Output the [X, Y] coordinate of the center of the cell containing the given text.  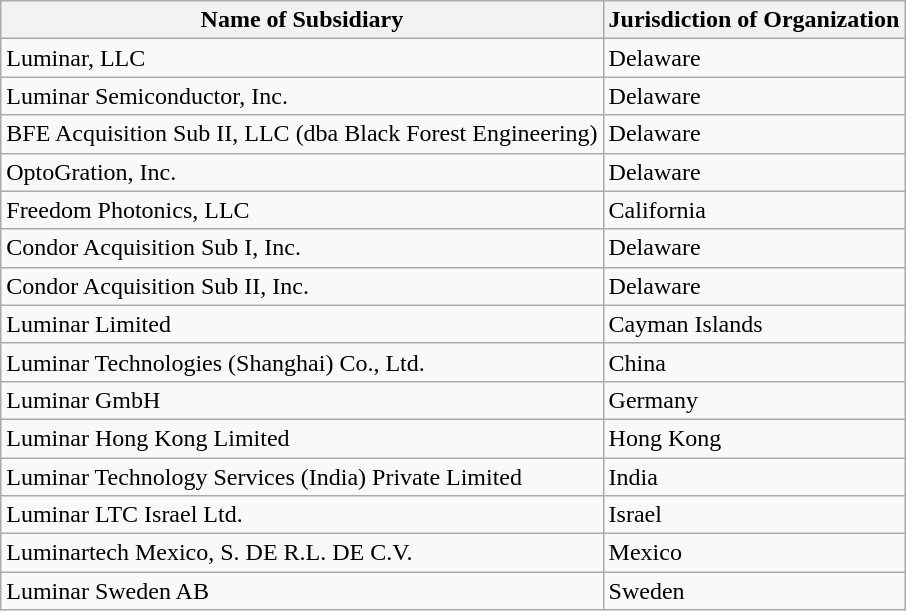
Luminartech Mexico, S. DE R.L. DE C.V. [302, 553]
Luminar Technology Services (India) Private Limited [302, 477]
Luminar Technologies (Shanghai) Co., Ltd. [302, 362]
Israel [754, 515]
Mexico [754, 553]
Germany [754, 400]
Luminar LTC Israel Ltd. [302, 515]
Condor Acquisition Sub I, Inc. [302, 248]
Luminar Sweden AB [302, 591]
Condor Acquisition Sub II, Inc. [302, 286]
California [754, 210]
China [754, 362]
Luminar Limited [302, 324]
Luminar Semiconductor, Inc. [302, 96]
Luminar GmbH [302, 400]
Hong Kong [754, 438]
Cayman Islands [754, 324]
India [754, 477]
Sweden [754, 591]
Jurisdiction of Organization [754, 20]
OptoGration, Inc. [302, 172]
Name of Subsidiary [302, 20]
BFE Acquisition Sub II, LLC (dba Black Forest Engineering) [302, 134]
Luminar Hong Kong Limited [302, 438]
Luminar, LLC [302, 58]
Freedom Photonics, LLC [302, 210]
